Identify which cell holds the provided text, then report its [x, y] central coordinate. 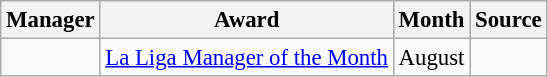
Source [508, 20]
Manager [50, 20]
August [431, 58]
Month [431, 20]
Award [246, 20]
La Liga Manager of the Month [246, 58]
